Return [x, y] of the center of cell containing provided text 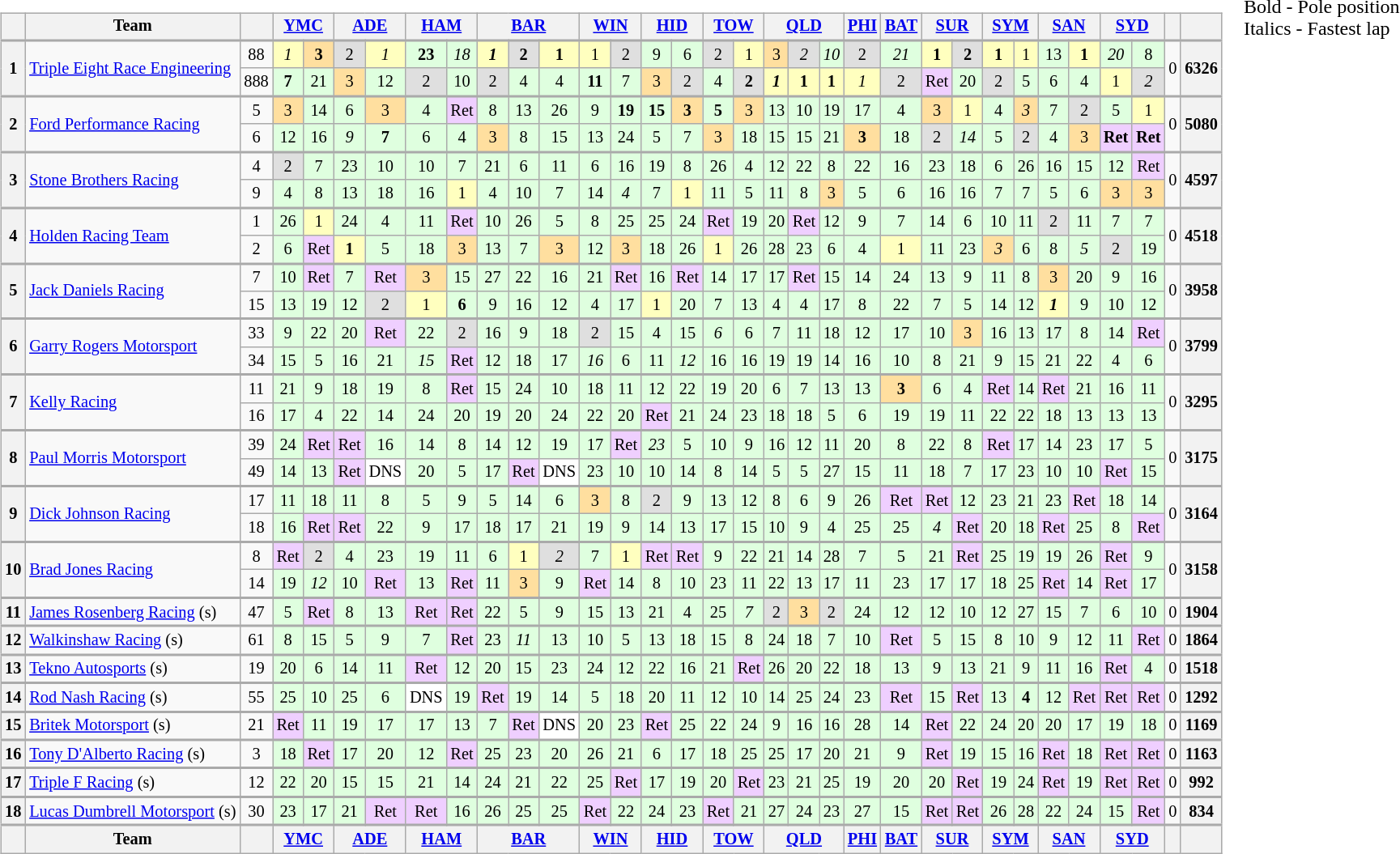
88 [256, 54]
30 [256, 811]
1904 [1201, 612]
Brad Jones Racing [133, 570]
1518 [1201, 669]
992 [1201, 782]
Ford Performance Racing [133, 125]
Holden Racing Team [133, 235]
888 [256, 82]
4518 [1201, 235]
33 [256, 333]
1169 [1201, 725]
Triple F Racing (s) [133, 782]
5080 [1201, 125]
Garry Rogers Motorsport [133, 346]
3799 [1201, 346]
47 [256, 612]
Kelly Racing [133, 403]
34 [256, 361]
3164 [1201, 515]
3958 [1201, 291]
834 [1201, 811]
6326 [1201, 68]
49 [256, 472]
3175 [1201, 458]
Lucas Dumbrell Motorsport (s) [133, 811]
1292 [1201, 698]
3158 [1201, 570]
Walkinshaw Racing (s) [133, 639]
Rod Nash Racing (s) [133, 698]
Triple Eight Race Engineering [133, 68]
3295 [1201, 403]
James Rosenberg Racing (s) [133, 612]
4597 [1201, 180]
1864 [1201, 639]
Jack Daniels Racing [133, 291]
1163 [1201, 754]
55 [256, 698]
61 [256, 639]
39 [256, 444]
Tekno Autosports (s) [133, 669]
Paul Morris Motorsport [133, 458]
Tony D'Alberto Racing (s) [133, 754]
Stone Brothers Racing [133, 180]
Britek Motorsport (s) [133, 725]
Dick Johnson Racing [133, 515]
